Detect which cell encompasses the target text, then output its [x, y] center coordinate. 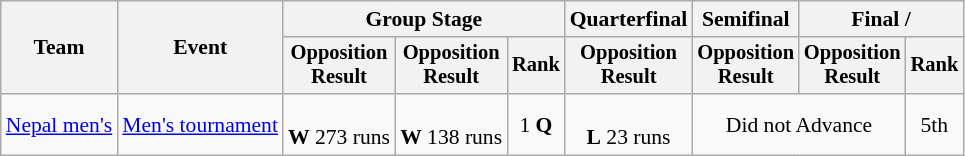
Quarterfinal [629, 19]
Event [200, 48]
Final / [881, 19]
Men's tournament [200, 124]
1 Q [536, 124]
L 23 runs [629, 124]
Team [60, 48]
5th [935, 124]
Did not Advance [798, 124]
W 138 runs [451, 124]
Group Stage [424, 19]
Nepal men's [60, 124]
Semifinal [746, 19]
W 273 runs [339, 124]
